Find where the given text appears and provide that cell's center as (x, y) coordinate. 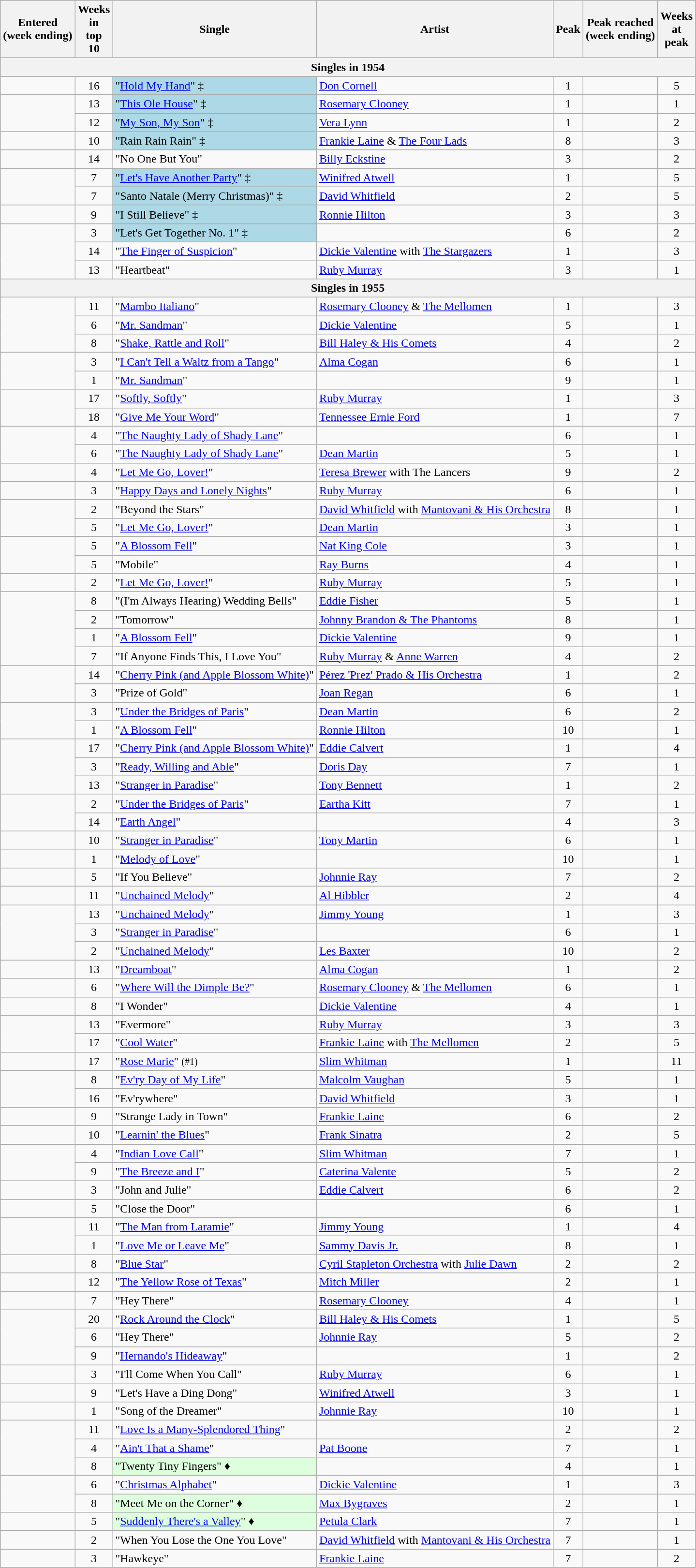
Ray Burns (434, 564)
Frank Sinatra (434, 1135)
"Evermore" (215, 1024)
Frankie Laine & The Four Lads (434, 141)
"Love Me or Leave Me" (215, 1245)
Nat King Cole (434, 546)
Billy Eckstine (434, 159)
"No One But You" (215, 159)
Pat Boone (434, 1448)
"Mambo Italiano" (215, 307)
Singles in 1955 (348, 288)
"Hernando's Hideaway" (215, 1356)
"(I'm Always Hearing) Wedding Bells" (215, 601)
Joan Regan (434, 693)
"Softly, Softly" (215, 399)
Eddie Fisher (434, 601)
"Ev'rywhere" (215, 1098)
20 (94, 1319)
"When You Lose the One You Love" (215, 1540)
"The Breeze and I" (215, 1172)
"Dreamboat" (215, 969)
"I Still Believe" ‡ (215, 214)
Peak reached(week ending) (620, 29)
Singles in 1954 (348, 67)
"Song of the Dreamer" (215, 1411)
"Tomorrow" (215, 620)
"The Man from Laramie" (215, 1227)
Malcolm Vaughan (434, 1080)
"Suddenly There's a Valley" ♦ (215, 1522)
"Give Me Your Word" (215, 417)
Max Bygraves (434, 1503)
"I'll Come When You Call" (215, 1374)
Dickie Valentine with The Stargazers (434, 251)
"The Finger of Suspicion" (215, 251)
"Rose Marie" (#1) (215, 1061)
"Rock Around the Clock" (215, 1319)
"Let's Have a Ding Dong" (215, 1392)
Doris Day (434, 767)
"Love Is a Many-Splendored Thing" (215, 1429)
"Shake, Rattle and Roll" (215, 343)
"Cool Water" (215, 1043)
"Meet Me on the Corner" ♦ (215, 1503)
"Beyond the Stars" (215, 509)
Vera Lynn (434, 122)
"Melody of Love" (215, 858)
"My Son, My Son" ‡ (215, 122)
Weeksatpeak (677, 29)
"Christmas Alphabet" (215, 1485)
Pérez 'Prez' Prado & His Orchestra (434, 675)
"Hawkeye" (215, 1558)
"Ev'ry Day of My Life" (215, 1080)
Les Baxter (434, 951)
"Twenty Tiny Fingers" ♦ (215, 1466)
"If You Believe" (215, 877)
Eartha Kitt (434, 803)
"If Anyone Finds This, I Love You" (215, 656)
"Where Will the Dimple Be?" (215, 988)
Johnny Brandon & The Phantoms (434, 620)
"This Ole House" ‡ (215, 104)
"Heartbeat" (215, 269)
Tony Martin (434, 840)
Don Cornell (434, 86)
"Ain't That a Shame" (215, 1448)
"Ready, Willing and Able" (215, 767)
Mitch Miller (434, 1282)
"Hold My Hand" ‡ (215, 86)
Frankie Laine with The Mellomen (434, 1043)
18 (94, 417)
"Prize of Gold" (215, 693)
Tony Bennett (434, 785)
"Santo Natale (Merry Christmas)" ‡ (215, 196)
Weeksintop10 (94, 29)
"Happy Days and Lonely Nights" (215, 490)
"Blue Star" (215, 1264)
"I Wonder" (215, 1006)
Caterina Valente (434, 1172)
"Indian Love Call" (215, 1154)
"The Yellow Rose of Texas" (215, 1282)
Peak (568, 29)
Entered(week ending) (38, 29)
"Strange Lady in Town" (215, 1116)
Ruby Murray & Anne Warren (434, 656)
"John and Julie" (215, 1190)
Al Hibbler (434, 896)
"Let's Get Together No. 1" ‡ (215, 233)
"Mobile" (215, 564)
Teresa Brewer with The Lancers (434, 472)
"Rain Rain Rain" ‡ (215, 141)
"Earth Angel" (215, 822)
Sammy Davis Jr. (434, 1245)
Petula Clark (434, 1522)
Artist (434, 29)
Cyril Stapleton Orchestra with Julie Dawn (434, 1264)
"Let's Have Another Party" ‡ (215, 178)
"Close the Door" (215, 1209)
"I Can't Tell a Waltz from a Tango" (215, 362)
Single (215, 29)
"Learnin' the Blues" (215, 1135)
Tennessee Ernie Ford (434, 417)
